Extract the (x, y) coordinate from the center of the cell holding the provided text.  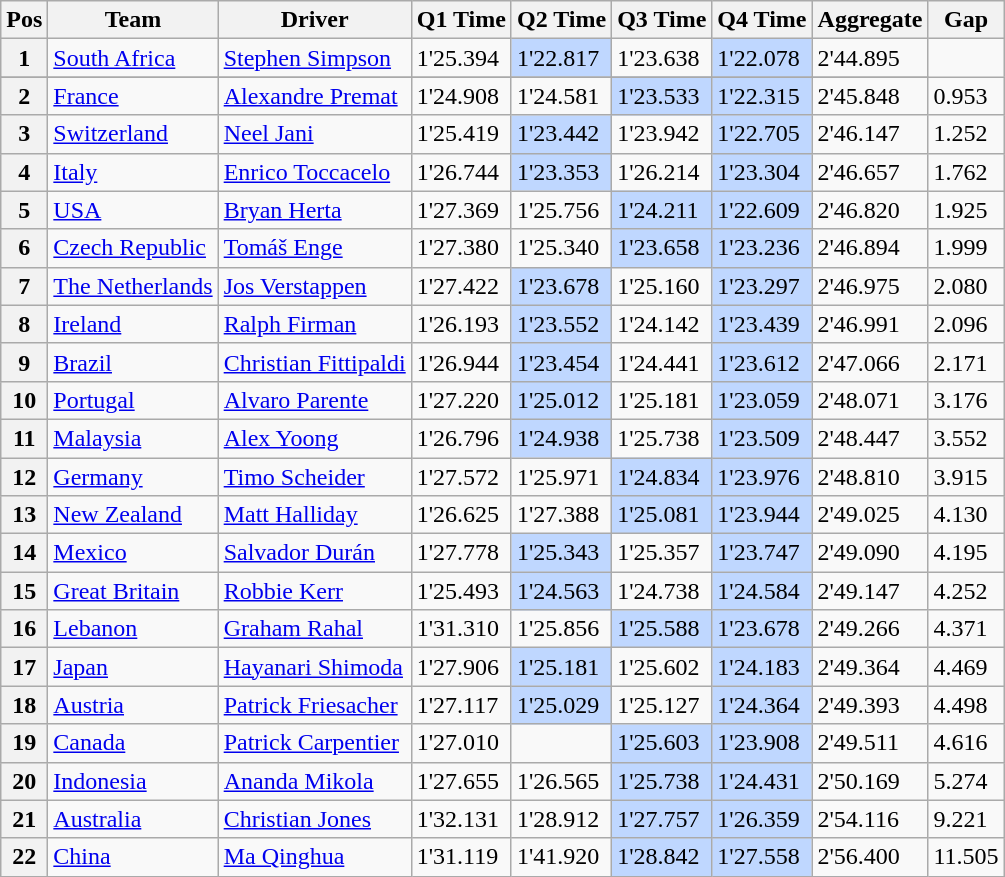
1'23.533 (662, 96)
22 (24, 857)
Ananda Mikola (314, 781)
Enrico Toccacelo (314, 172)
1'23.439 (762, 324)
1'25.602 (662, 667)
France (133, 96)
Robbie Kerr (314, 591)
2.171 (966, 362)
1'25.756 (561, 210)
8 (24, 324)
1'31.119 (461, 857)
1'27.906 (461, 667)
2'50.169 (870, 781)
Canada (133, 743)
4.371 (966, 629)
4.252 (966, 591)
1'27.010 (461, 743)
1'27.388 (561, 515)
1'26.744 (461, 172)
1'27.558 (762, 857)
1'23.304 (762, 172)
1'26.796 (461, 438)
1'27.655 (461, 781)
1'25.012 (561, 400)
4.616 (966, 743)
1'31.310 (461, 629)
7 (24, 286)
2'49.511 (870, 743)
2'48.447 (870, 438)
1'23.976 (762, 477)
1'24.441 (662, 362)
Christian Fittipaldi (314, 362)
1'27.117 (461, 705)
Christian Jones (314, 819)
Czech Republic (133, 248)
1 (24, 58)
1'23.297 (762, 286)
Patrick Carpentier (314, 743)
1'24.581 (561, 96)
2'48.071 (870, 400)
17 (24, 667)
1'27.778 (461, 553)
1'27.369 (461, 210)
1'23.509 (762, 438)
Timo Scheider (314, 477)
Ralph Firman (314, 324)
1'25.971 (561, 477)
1'24.584 (762, 591)
South Africa (133, 58)
Ma Qinghua (314, 857)
1'25.588 (662, 629)
2'46.820 (870, 210)
15 (24, 591)
9.221 (966, 819)
4.195 (966, 553)
Q1 Time (461, 20)
1'24.834 (662, 477)
1.925 (966, 210)
16 (24, 629)
Austria (133, 705)
12 (24, 477)
20 (24, 781)
2'49.266 (870, 629)
1'28.842 (662, 857)
1'25.357 (662, 553)
1'25.127 (662, 705)
1'23.908 (762, 743)
Matt Halliday (314, 515)
2'46.894 (870, 248)
2 (24, 96)
13 (24, 515)
Neel Jani (314, 134)
Japan (133, 667)
Mexico (133, 553)
1'24.563 (561, 591)
1'26.565 (561, 781)
1'25.394 (461, 58)
1'23.942 (662, 134)
10 (24, 400)
2'44.895 (870, 58)
3.915 (966, 477)
2'48.810 (870, 477)
1'25.029 (561, 705)
1'23.638 (662, 58)
2'49.025 (870, 515)
Q2 Time (561, 20)
Alex Yoong (314, 438)
Portugal (133, 400)
Jos Verstappen (314, 286)
11 (24, 438)
Tomáš Enge (314, 248)
1'23.552 (561, 324)
4.498 (966, 705)
18 (24, 705)
1'25.419 (461, 134)
2.080 (966, 286)
Australia (133, 819)
1'23.747 (762, 553)
1'24.908 (461, 96)
Brazil (133, 362)
21 (24, 819)
1'32.131 (461, 819)
1'24.364 (762, 705)
1'23.353 (561, 172)
1'22.315 (762, 96)
1'24.183 (762, 667)
1'23.612 (762, 362)
2.096 (966, 324)
3.552 (966, 438)
1'24.211 (662, 210)
Stephen Simpson (314, 58)
11.505 (966, 857)
Indonesia (133, 781)
Bryan Herta (314, 210)
1'23.059 (762, 400)
1.762 (966, 172)
China (133, 857)
1'22.817 (561, 58)
2'49.393 (870, 705)
1'27.380 (461, 248)
2'54.116 (870, 819)
1.999 (966, 248)
1'22.705 (762, 134)
Graham Rahal (314, 629)
1'23.442 (561, 134)
1'27.572 (461, 477)
1.252 (966, 134)
2'46.657 (870, 172)
1'27.757 (662, 819)
2'46.147 (870, 134)
1'25.343 (561, 553)
4.130 (966, 515)
2'45.848 (870, 96)
Malaysia (133, 438)
New Zealand (133, 515)
2'46.975 (870, 286)
1'28.912 (561, 819)
6 (24, 248)
Switzerland (133, 134)
9 (24, 362)
Salvador Durán (314, 553)
1'27.422 (461, 286)
1'25.081 (662, 515)
Pos (24, 20)
1'23.658 (662, 248)
1'26.625 (461, 515)
1'26.214 (662, 172)
Lebanon (133, 629)
5 (24, 210)
1'25.340 (561, 248)
Germany (133, 477)
1'41.920 (561, 857)
Hayanari Shimoda (314, 667)
1'24.938 (561, 438)
Q3 Time (662, 20)
2'49.364 (870, 667)
1'23.236 (762, 248)
USA (133, 210)
Patrick Friesacher (314, 705)
0.953 (966, 96)
19 (24, 743)
Aggregate (870, 20)
2'46.991 (870, 324)
2'47.066 (870, 362)
Alvaro Parente (314, 400)
Team (133, 20)
1'25.493 (461, 591)
5.274 (966, 781)
1'25.160 (662, 286)
2'49.147 (870, 591)
Q4 Time (762, 20)
2'56.400 (870, 857)
Ireland (133, 324)
1'25.856 (561, 629)
1'24.431 (762, 781)
14 (24, 553)
1'27.220 (461, 400)
1'26.193 (461, 324)
1'23.454 (561, 362)
Gap (966, 20)
1'22.078 (762, 58)
2'49.090 (870, 553)
1'26.944 (461, 362)
1'23.944 (762, 515)
1'24.738 (662, 591)
3.176 (966, 400)
3 (24, 134)
4 (24, 172)
The Netherlands (133, 286)
1'25.603 (662, 743)
1'26.359 (762, 819)
Alexandre Premat (314, 96)
Great Britain (133, 591)
Italy (133, 172)
1'22.609 (762, 210)
4.469 (966, 667)
Driver (314, 20)
1'24.142 (662, 324)
